Pinpoint the cell where the given text exists, returning its [X, Y] midpoint coordinate. 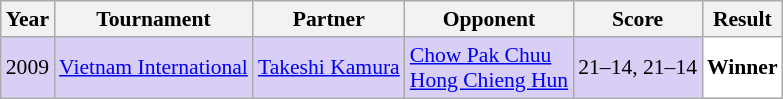
Takeshi Kamura [329, 68]
21–14, 21–14 [638, 68]
Chow Pak Chuu Hong Chieng Hun [489, 68]
Vietnam International [154, 68]
Winner [742, 68]
Tournament [154, 19]
Result [742, 19]
2009 [28, 68]
Partner [329, 19]
Opponent [489, 19]
Score [638, 19]
Year [28, 19]
